Locate the cell with the specified text and output its [X, Y] center coordinate. 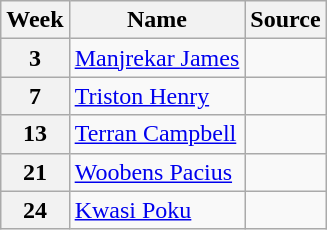
Manjrekar James [157, 58]
7 [35, 96]
Kwasi Poku [157, 210]
Terran Campbell [157, 134]
Woobens Pacius [157, 172]
Week [35, 20]
Source [286, 20]
Triston Henry [157, 96]
21 [35, 172]
13 [35, 134]
Name [157, 20]
3 [35, 58]
24 [35, 210]
